Return the [X, Y] coordinate for the center point of the cell that contains the specified text.  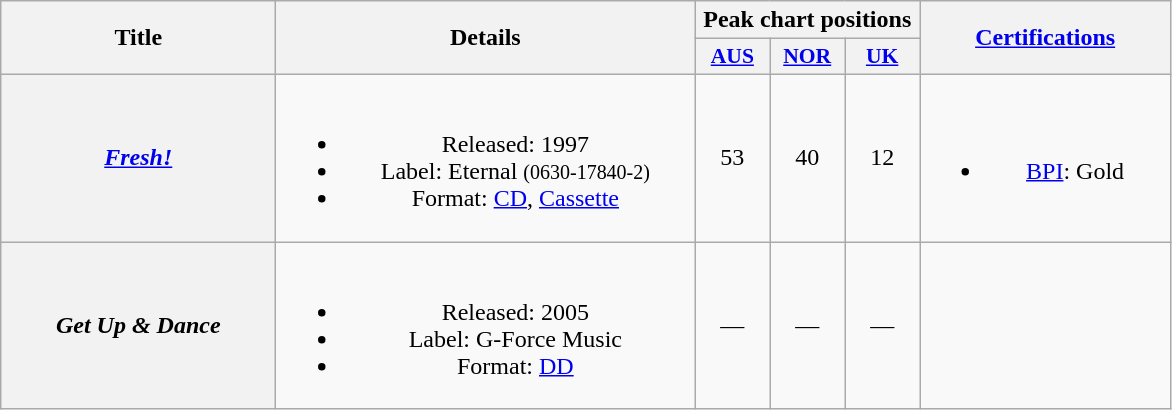
40 [808, 158]
Released: 1997Label: Eternal (0630-17840-2)Format: CD, Cassette [486, 158]
BPI: Gold [1046, 158]
Get Up & Dance [138, 326]
NOR [808, 57]
Details [486, 38]
UK [882, 57]
AUS [732, 57]
Title [138, 38]
Fresh! [138, 158]
Certifications [1046, 38]
53 [732, 158]
12 [882, 158]
Released: 2005Label: G-Force MusicFormat: DD [486, 326]
Peak chart positions [808, 20]
